Provide the [X, Y] coordinate of the cell's center where the given text is located.  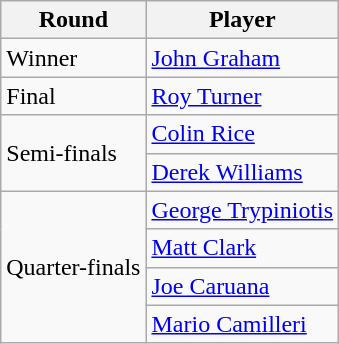
Mario Camilleri [242, 324]
Final [74, 96]
Winner [74, 58]
Joe Caruana [242, 286]
Round [74, 20]
John Graham [242, 58]
Matt Clark [242, 248]
George Trypiniotis [242, 210]
Colin Rice [242, 134]
Player [242, 20]
Quarter-finals [74, 267]
Derek Williams [242, 172]
Roy Turner [242, 96]
Semi-finals [74, 153]
